Find where the given text appears and provide that cell's center as (X, Y) coordinate. 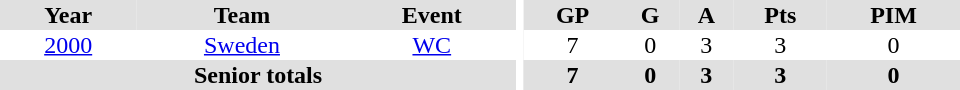
2000 (68, 45)
WC (432, 45)
Senior totals (258, 75)
PIM (894, 15)
Year (68, 15)
Pts (781, 15)
Team (242, 15)
Event (432, 15)
G (650, 15)
A (706, 15)
GP (572, 15)
Sweden (242, 45)
